Extract the [x, y] coordinate from the center of the cell holding the provided text.  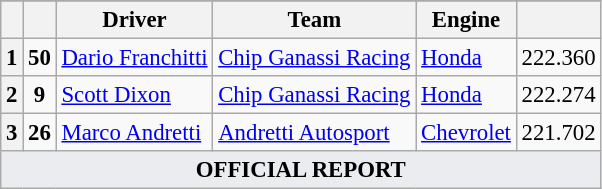
221.702 [558, 133]
Andretti Autosport [314, 133]
Dario Franchitti [134, 58]
3 [12, 133]
Chevrolet [466, 133]
9 [40, 95]
Driver [134, 20]
Engine [466, 20]
2 [12, 95]
Scott Dixon [134, 95]
50 [40, 58]
Team [314, 20]
26 [40, 133]
222.360 [558, 58]
1 [12, 58]
Marco Andretti [134, 133]
222.274 [558, 95]
OFFICIAL REPORT [301, 170]
